Extract the (X, Y) coordinate from the center of the cell holding the provided text.  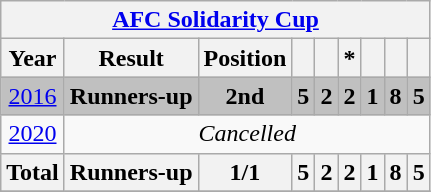
AFC Solidarity Cup (216, 20)
Position (245, 58)
Year (33, 58)
* (350, 58)
2020 (33, 134)
1/1 (245, 172)
Total (33, 172)
Result (131, 58)
Cancelled (247, 134)
2nd (245, 96)
2016 (33, 96)
